Locate the cell with the specified text and output its [x, y] center coordinate. 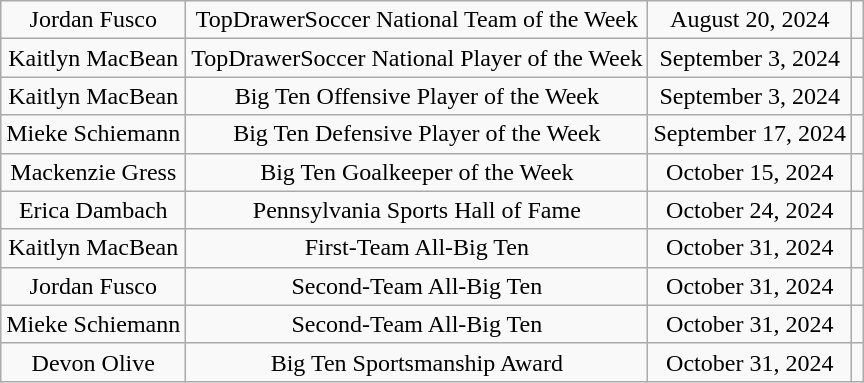
September 17, 2024 [750, 134]
Erica Dambach [94, 210]
Big Ten Sportsmanship Award [417, 362]
Devon Olive [94, 362]
Big Ten Offensive Player of the Week [417, 96]
October 15, 2024 [750, 172]
Big Ten Defensive Player of the Week [417, 134]
Pennsylvania Sports Hall of Fame [417, 210]
First-Team All-Big Ten [417, 248]
TopDrawerSoccer National Team of the Week [417, 20]
Mackenzie Gress [94, 172]
August 20, 2024 [750, 20]
October 24, 2024 [750, 210]
TopDrawerSoccer National Player of the Week [417, 58]
Big Ten Goalkeeper of the Week [417, 172]
